Provide the (x, y) coordinate of the cell's center where the given text is located.  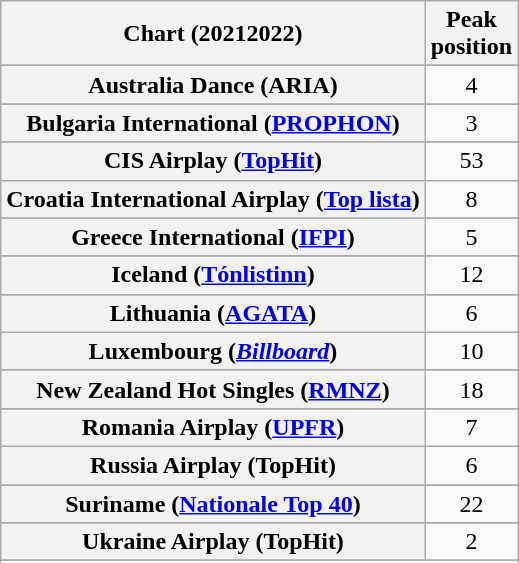
Croatia International Airplay (Top lista) (213, 199)
Australia Dance (ARIA) (213, 85)
Russia Airplay (TopHit) (213, 465)
53 (471, 161)
10 (471, 351)
12 (471, 275)
22 (471, 503)
Suriname (Nationale Top 40) (213, 503)
3 (471, 123)
Greece International (IFPI) (213, 237)
Bulgaria International (PROPHON) (213, 123)
CIS Airplay (TopHit) (213, 161)
4 (471, 85)
Lithuania (AGATA) (213, 313)
Luxembourg (Billboard) (213, 351)
New Zealand Hot Singles (RMNZ) (213, 389)
Romania Airplay (UPFR) (213, 427)
Ukraine Airplay (TopHit) (213, 542)
5 (471, 237)
7 (471, 427)
18 (471, 389)
2 (471, 542)
Peakposition (471, 34)
Chart (20212022) (213, 34)
Iceland (Tónlistinn) (213, 275)
8 (471, 199)
